Return the (X, Y) coordinate for the center point of the cell that contains the specified text.  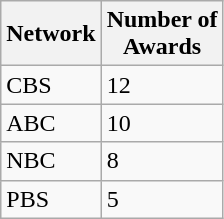
8 (162, 161)
10 (162, 123)
ABC (51, 123)
12 (162, 85)
PBS (51, 199)
Number ofAwards (162, 34)
Network (51, 34)
CBS (51, 85)
5 (162, 199)
NBC (51, 161)
